Output the (X, Y) coordinate of the center of the cell containing the given text.  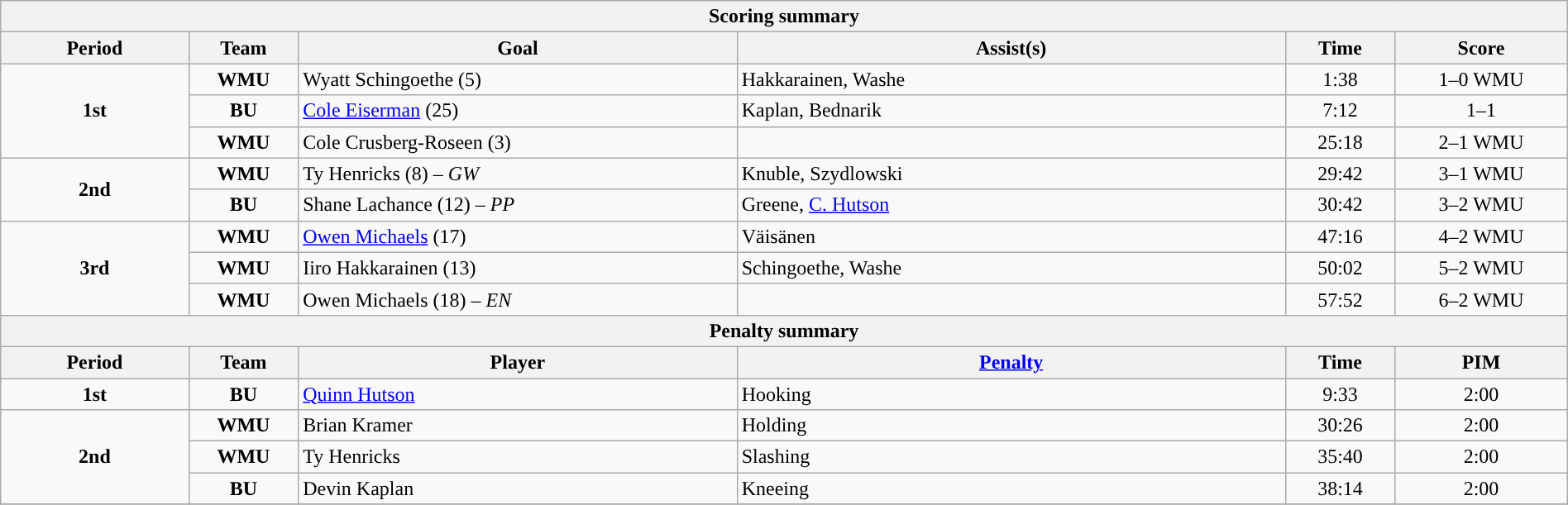
9:33 (1340, 394)
PIM (1481, 362)
Ty Henricks (8) – GW (518, 174)
1–0 WMU (1481, 79)
Shane Lachance (12) – PP (518, 205)
Scoring summary (784, 17)
Ty Henricks (518, 457)
3rd (94, 268)
7:12 (1340, 111)
Brian Kramer (518, 426)
Assist(s) (1011, 48)
Greene, C. Hutson (1011, 205)
Owen Michaels (17) (518, 236)
57:52 (1340, 299)
Cole Eiserman (25) (518, 111)
47:16 (1340, 236)
Iiro Hakkarainen (13) (518, 268)
Hooking (1011, 394)
4–2 WMU (1481, 236)
Score (1481, 48)
29:42 (1340, 174)
6–2 WMU (1481, 299)
5–2 WMU (1481, 268)
Holding (1011, 426)
25:18 (1340, 142)
Knuble, Szydlowski (1011, 174)
Slashing (1011, 457)
Devin Kaplan (518, 488)
Owen Michaels (18) – EN (518, 299)
1:38 (1340, 79)
Cole Crusberg-Roseen (3) (518, 142)
Kaplan, Bednarik (1011, 111)
Penalty (1011, 362)
Wyatt Schingoethe (5) (518, 79)
38:14 (1340, 488)
50:02 (1340, 268)
1–1 (1481, 111)
Player (518, 362)
Goal (518, 48)
3–1 WMU (1481, 174)
30:26 (1340, 426)
Schingoethe, Washe (1011, 268)
2–1 WMU (1481, 142)
35:40 (1340, 457)
Quinn Hutson (518, 394)
Hakkarainen, Washe (1011, 79)
3–2 WMU (1481, 205)
Kneeing (1011, 488)
30:42 (1340, 205)
Penalty summary (784, 331)
Väisänen (1011, 236)
